Pinpoint the cell where the given text exists, returning its (x, y) midpoint coordinate. 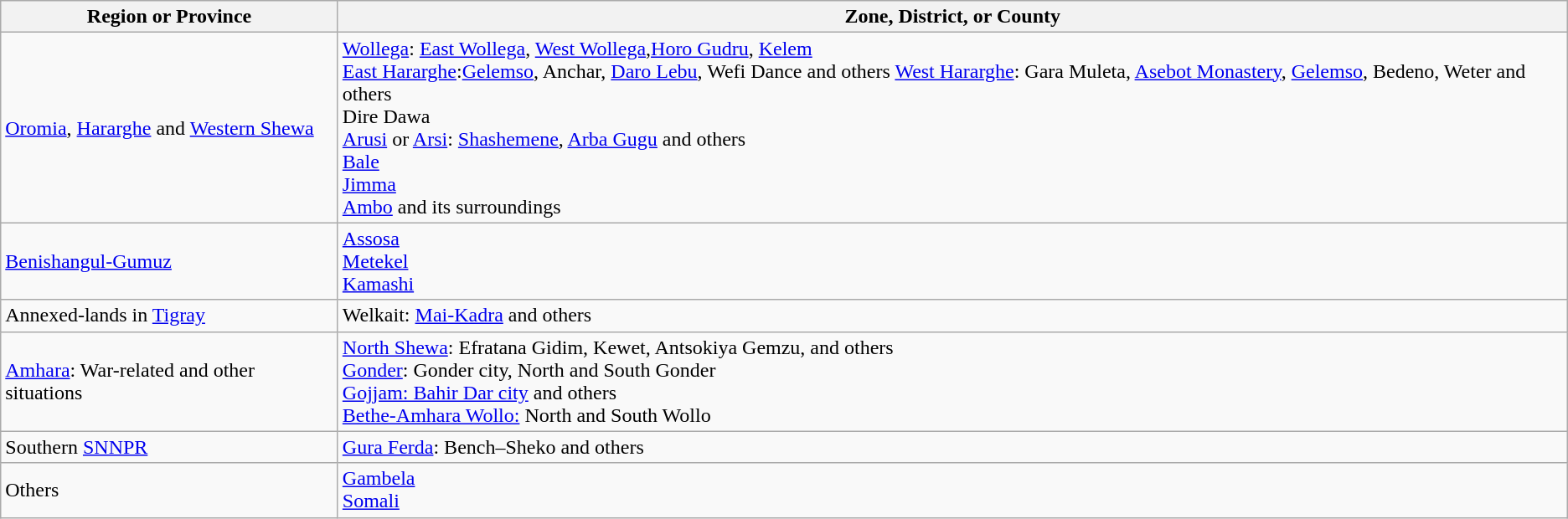
Zone, District, or County (952, 17)
Gura Ferda: Bench–Sheko and others (952, 447)
Welkait: Mai-Kadra and others (952, 316)
Region or Province (169, 17)
Southern SNNPR (169, 447)
Amhara: War-related and other situations (169, 382)
GambelaSomali (952, 491)
AssosaMetekelKamashi (952, 261)
Others (169, 491)
Annexed-lands in Tigray (169, 316)
Benishangul-Gumuz (169, 261)
Oromia, Hararghe and Western Shewa (169, 127)
